From the cell containing the given text, extract its center point as (X, Y) coordinate. 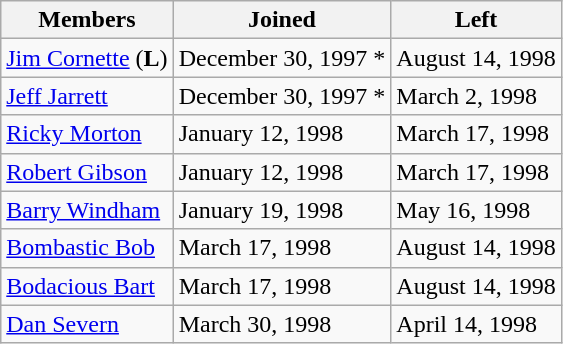
Left (476, 20)
Bombastic Bob (87, 248)
March 2, 1998 (476, 96)
Members (87, 20)
Barry Windham (87, 210)
Bodacious Bart (87, 286)
Jim Cornette (L) (87, 58)
Dan Severn (87, 324)
Ricky Morton (87, 134)
March 30, 1998 (282, 324)
Jeff Jarrett (87, 96)
April 14, 1998 (476, 324)
January 19, 1998 (282, 210)
Robert Gibson (87, 172)
May 16, 1998 (476, 210)
Joined (282, 20)
